Extract the [x, y] coordinate from the center of the cell holding the provided text.  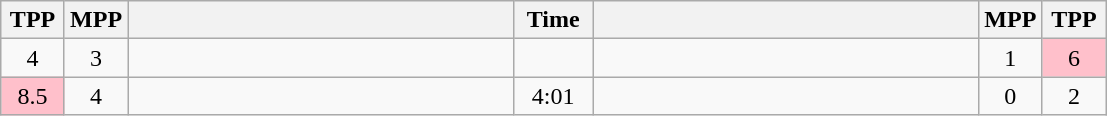
4:01 [554, 96]
8.5 [33, 96]
0 [1011, 96]
2 [1074, 96]
6 [1074, 58]
3 [96, 58]
Time [554, 20]
1 [1011, 58]
